Identify which cell holds the provided text, then report its (x, y) central coordinate. 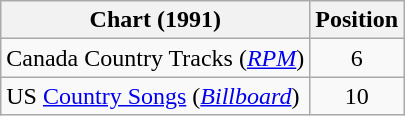
Position (357, 20)
Chart (1991) (156, 20)
10 (357, 96)
Canada Country Tracks (RPM) (156, 58)
US Country Songs (Billboard) (156, 96)
6 (357, 58)
